Return the [x, y] coordinate for the center point of the cell that contains the specified text.  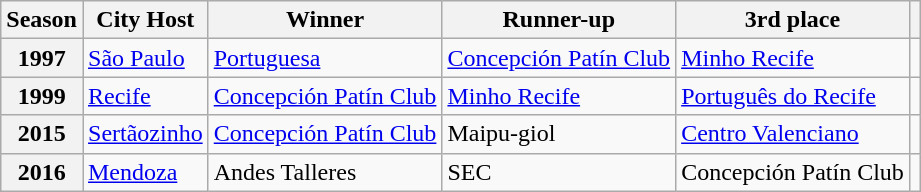
Season [42, 20]
SEC [559, 172]
City Host [145, 20]
Mendoza [145, 172]
3rd place [793, 20]
Winner [325, 20]
Portuguesa [325, 58]
1997 [42, 58]
1999 [42, 96]
Maipu-giol [559, 134]
Português do Recife [793, 96]
Centro Valenciano [793, 134]
2015 [42, 134]
2016 [42, 172]
Recife [145, 96]
São Paulo [145, 58]
Runner-up [559, 20]
Andes Talleres [325, 172]
Sertãozinho [145, 134]
